Provide the [x, y] coordinate of the cell's center where the given text is located.  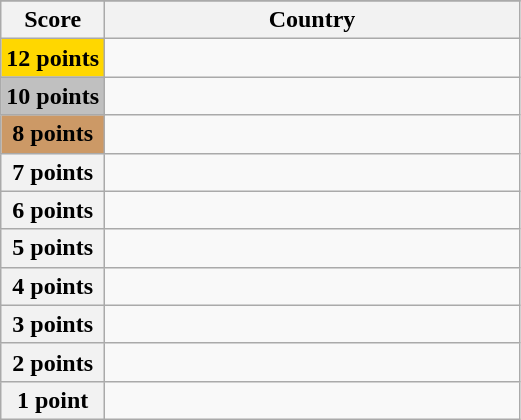
5 points [53, 248]
10 points [53, 96]
4 points [53, 286]
7 points [53, 172]
6 points [53, 210]
Country [312, 20]
3 points [53, 324]
8 points [53, 134]
Score [53, 20]
2 points [53, 362]
12 points [53, 58]
1 point [53, 400]
